Detect which cell encompasses the target text, then output its (x, y) center coordinate. 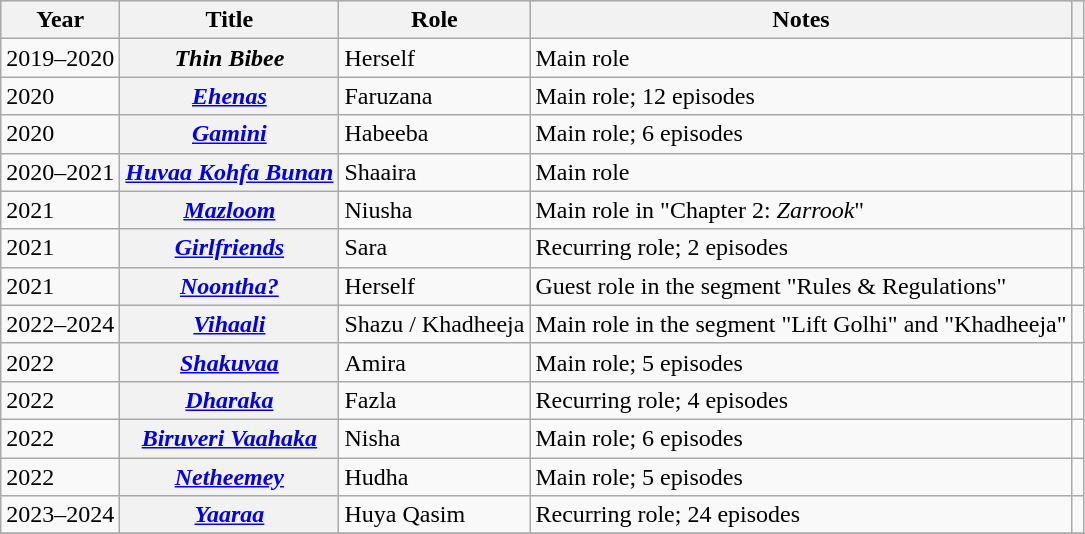
Recurring role; 4 episodes (801, 400)
Guest role in the segment "Rules & Regulations" (801, 286)
Nisha (434, 438)
Recurring role; 2 episodes (801, 248)
Gamini (230, 134)
Vihaali (230, 324)
Shaaira (434, 172)
Ehenas (230, 96)
Faruzana (434, 96)
Shazu / Khadheeja (434, 324)
Niusha (434, 210)
Noontha? (230, 286)
Fazla (434, 400)
Huvaa Kohfa Bunan (230, 172)
Shakuvaa (230, 362)
Recurring role; 24 episodes (801, 515)
2019–2020 (60, 58)
Main role in "Chapter 2: Zarrook" (801, 210)
Mazloom (230, 210)
Amira (434, 362)
Biruveri Vaahaka (230, 438)
Girlfriends (230, 248)
Sara (434, 248)
Title (230, 20)
Thin Bibee (230, 58)
Main role in the segment "Lift Golhi" and "Khadheeja" (801, 324)
2023–2024 (60, 515)
2020–2021 (60, 172)
Huya Qasim (434, 515)
2022–2024 (60, 324)
Hudha (434, 477)
Notes (801, 20)
Role (434, 20)
Yaaraa (230, 515)
Main role; 12 episodes (801, 96)
Dharaka (230, 400)
Netheemey (230, 477)
Habeeba (434, 134)
Year (60, 20)
